Pinpoint the cell where the given text exists, returning its (X, Y) midpoint coordinate. 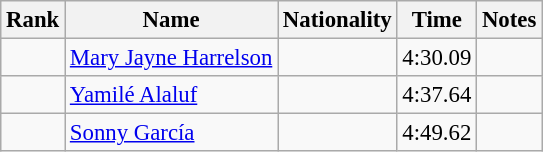
4:49.62 (437, 133)
Sonny García (172, 133)
Mary Jayne Harrelson (172, 58)
Name (172, 20)
4:30.09 (437, 58)
Nationality (338, 20)
4:37.64 (437, 95)
Time (437, 20)
Rank (33, 20)
Yamilé Alaluf (172, 95)
Notes (510, 20)
